Scan for the cell matching the given text and deliver its [X, Y] coordinate at center. 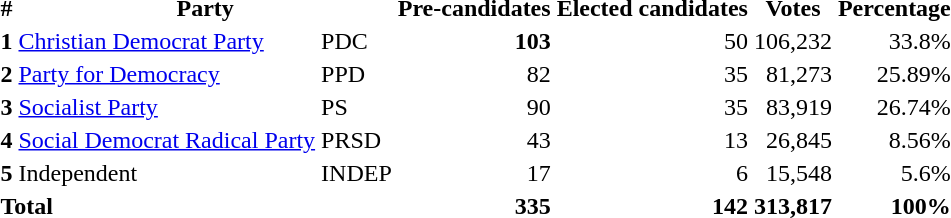
106,232 [792, 41]
PPD [357, 74]
Social Democrat Radical Party [167, 140]
Socialist Party [167, 107]
Party for Democracy [167, 74]
50 [652, 41]
Independent [167, 173]
103 [474, 41]
82 [474, 74]
15,548 [792, 173]
6 [652, 173]
26,845 [792, 140]
PRSD [357, 140]
81,273 [792, 74]
90 [474, 107]
PS [357, 107]
43 [474, 140]
83,919 [792, 107]
17 [474, 173]
Christian Democrat Party [167, 41]
INDEP [357, 173]
13 [652, 140]
PDC [357, 41]
